Output the (x, y) coordinate of the center of the cell containing the given text.  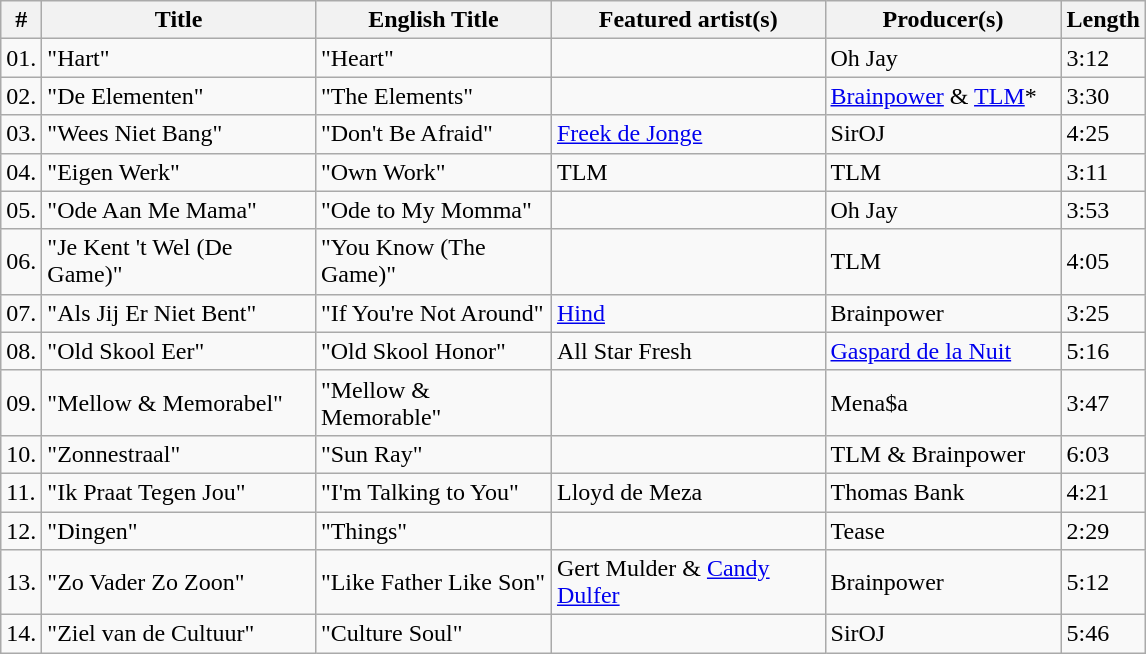
Brainpower & TLM* (943, 96)
All Star Fresh (688, 351)
Producer(s) (943, 20)
11. (22, 492)
"Zo Vader Zo Zoon" (179, 582)
"Je Kent 't Wel (De Game)" (179, 262)
3:12 (1103, 58)
3:25 (1103, 313)
TLM & Brainpower (943, 454)
"Things" (433, 531)
"Like Father Like Son" (433, 582)
"Own Work" (433, 172)
01. (22, 58)
5:16 (1103, 351)
04. (22, 172)
"Hart" (179, 58)
02. (22, 96)
08. (22, 351)
3:30 (1103, 96)
"Heart" (433, 58)
Gaspard de la Nuit (943, 351)
Tease (943, 531)
5:46 (1103, 634)
5:12 (1103, 582)
"Old Skool Honor" (433, 351)
"Als Jij Er Niet Bent" (179, 313)
3:47 (1103, 402)
Gert Mulder & Candy Dulfer (688, 582)
6:03 (1103, 454)
"Dingen" (179, 531)
"Old Skool Eer" (179, 351)
Lloyd de Meza (688, 492)
"Zonnestraal" (179, 454)
"Culture Soul" (433, 634)
"Ode to My Momma" (433, 210)
"The Elements" (433, 96)
2:29 (1103, 531)
"Ode Aan Me Mama" (179, 210)
"Ziel van de Cultuur" (179, 634)
Featured artist(s) (688, 20)
03. (22, 134)
"I'm Talking to You" (433, 492)
Hind (688, 313)
Thomas Bank (943, 492)
14. (22, 634)
Title (179, 20)
Mena$a (943, 402)
"Ik Praat Tegen Jou" (179, 492)
3:11 (1103, 172)
4:25 (1103, 134)
"If You're Not Around" (433, 313)
13. (22, 582)
Length (1103, 20)
"De Elementen" (179, 96)
English Title (433, 20)
12. (22, 531)
05. (22, 210)
06. (22, 262)
4:05 (1103, 262)
"Mellow & Memorable" (433, 402)
"You Know (The Game)" (433, 262)
# (22, 20)
"Sun Ray" (433, 454)
"Eigen Werk" (179, 172)
3:53 (1103, 210)
07. (22, 313)
"Don't Be Afraid" (433, 134)
09. (22, 402)
"Wees Niet Bang" (179, 134)
"Mellow & Memorabel" (179, 402)
Freek de Jonge (688, 134)
4:21 (1103, 492)
10. (22, 454)
